Provide the [x, y] coordinate of the cell's center where the given text is located.  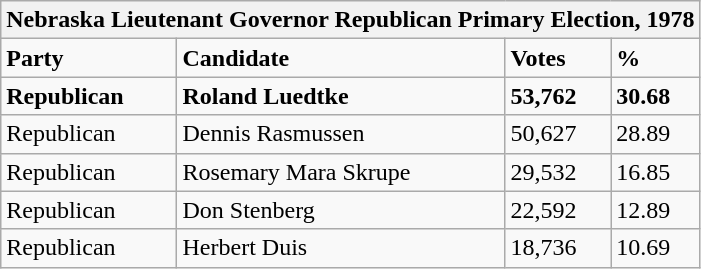
Don Stenberg [341, 210]
10.69 [656, 248]
Rosemary Mara Skrupe [341, 172]
Herbert Duis [341, 248]
53,762 [558, 96]
50,627 [558, 134]
Dennis Rasmussen [341, 134]
Nebraska Lieutenant Governor Republican Primary Election, 1978 [350, 20]
Votes [558, 58]
16.85 [656, 172]
30.68 [656, 96]
Candidate [341, 58]
Roland Luedtke [341, 96]
12.89 [656, 210]
29,532 [558, 172]
% [656, 58]
Party [89, 58]
28.89 [656, 134]
22,592 [558, 210]
18,736 [558, 248]
